Search for the cell housing the specified text and yield its (X, Y) center coordinate. 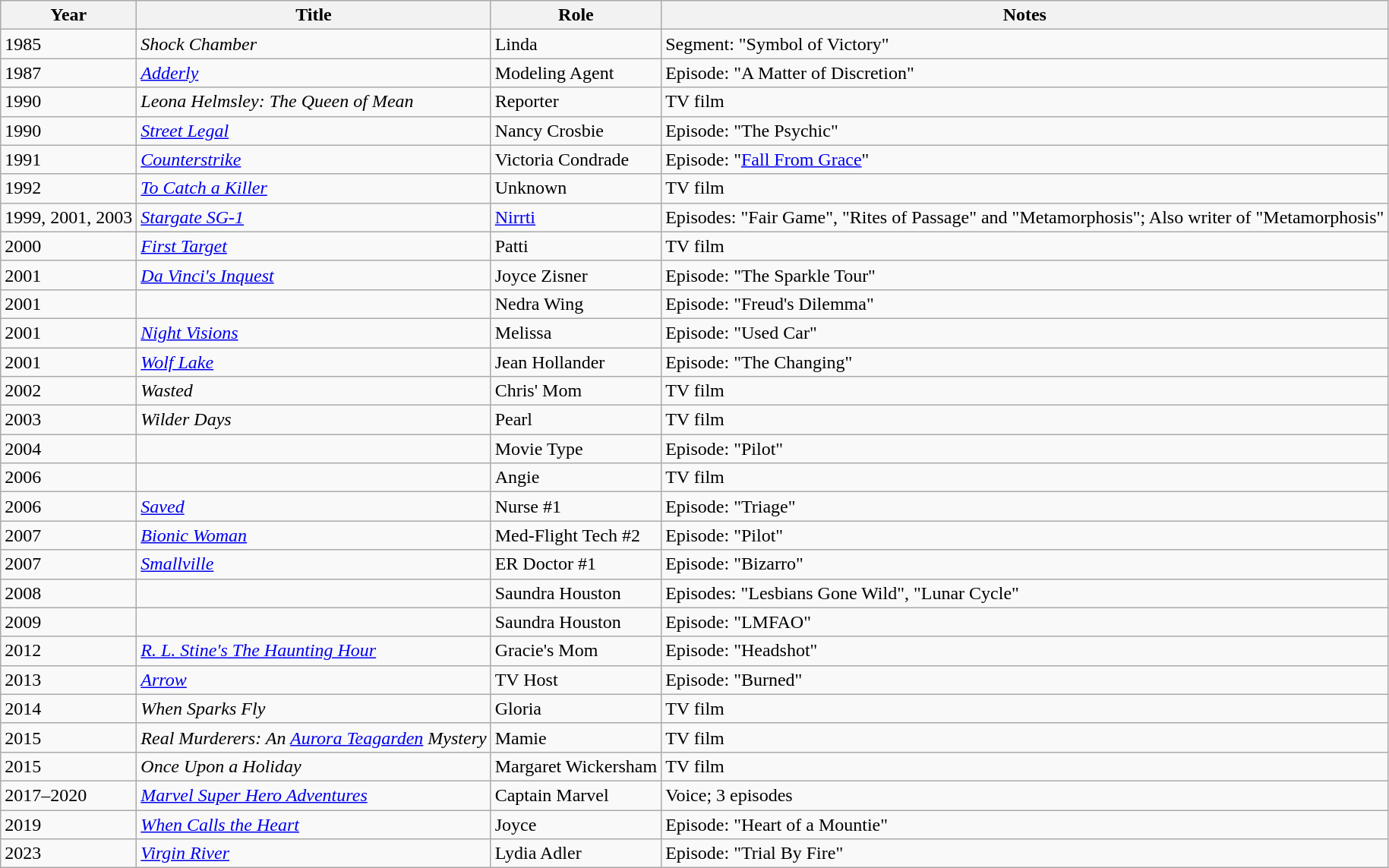
To Catch a Killer (314, 188)
Lydia Adler (576, 854)
Episodes: "Lesbians Gone Wild", "Lunar Cycle" (1025, 593)
2014 (68, 709)
Night Visions (314, 333)
2013 (68, 680)
Wolf Lake (314, 362)
Movie Type (576, 449)
Angie (576, 478)
Voice; 3 episodes (1025, 795)
2012 (68, 651)
Nancy Crosbie (576, 131)
Stargate SG-1 (314, 217)
Med-Flight Tech #2 (576, 535)
Leona Helmsley: The Queen of Mean (314, 102)
Episode: "The Psychic" (1025, 131)
Street Legal (314, 131)
Pearl (576, 420)
Adderly (314, 73)
2008 (68, 593)
Episode: "LMFAO" (1025, 622)
1992 (68, 188)
Episode: "Used Car" (1025, 333)
Patti (576, 246)
Episode: "Bizarro" (1025, 564)
Bionic Woman (314, 535)
Reporter (576, 102)
R. L. Stine's The Haunting Hour (314, 651)
Episode: "The Changing" (1025, 362)
Episode: "Triage" (1025, 507)
Counterstrike (314, 159)
2019 (68, 824)
Joyce Zisner (576, 275)
1985 (68, 44)
When Calls the Heart (314, 824)
Joyce (576, 824)
Arrow (314, 680)
ER Doctor #1 (576, 564)
Unknown (576, 188)
Smallville (314, 564)
Notes (1025, 15)
Margaret Wickersham (576, 766)
2017–2020 (68, 795)
First Target (314, 246)
Virgin River (314, 854)
Year (68, 15)
2000 (68, 246)
Gracie's Mom (576, 651)
2004 (68, 449)
2002 (68, 391)
Nirrti (576, 217)
Mamie (576, 737)
Episode: "Freud's Dilemma" (1025, 304)
Modeling Agent (576, 73)
TV Host (576, 680)
Shock Chamber (314, 44)
When Sparks Fly (314, 709)
Melissa (576, 333)
Victoria Condrade (576, 159)
Role (576, 15)
Episode: "Burned" (1025, 680)
2023 (68, 854)
Marvel Super Hero Adventures (314, 795)
Episodes: "Fair Game", "Rites of Passage" and "Metamorphosis"; Also writer of "Metamorphosis" (1025, 217)
Episode: "A Matter of Discretion" (1025, 73)
Segment: "Symbol of Victory" (1025, 44)
Episode: "Fall From Grace" (1025, 159)
Episode: "Heart of a Mountie" (1025, 824)
Episode: "The Sparkle Tour" (1025, 275)
Once Upon a Holiday (314, 766)
Jean Hollander (576, 362)
Wasted (314, 391)
Gloria (576, 709)
1987 (68, 73)
Nurse #1 (576, 507)
1999, 2001, 2003 (68, 217)
2009 (68, 622)
Chris' Mom (576, 391)
Saved (314, 507)
Title (314, 15)
Wilder Days (314, 420)
Captain Marvel (576, 795)
2003 (68, 420)
Da Vinci's Inquest (314, 275)
Real Murderers: An Aurora Teagarden Mystery (314, 737)
Nedra Wing (576, 304)
Linda (576, 44)
Episode: "Headshot" (1025, 651)
Episode: "Trial By Fire" (1025, 854)
1991 (68, 159)
